Capture the cell that displays the provided text and extract its (x, y) central coordinate. 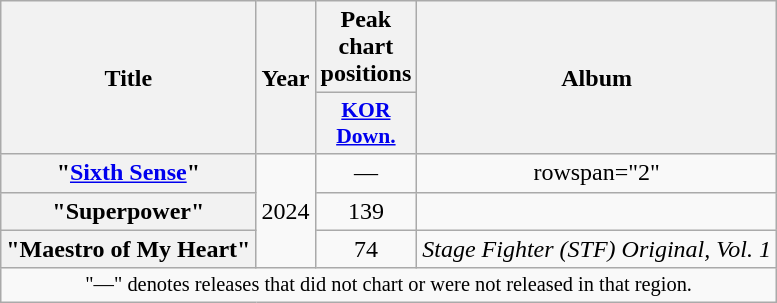
KORDown. (366, 124)
— (366, 173)
"Maestro of My Heart" (128, 249)
Title (128, 78)
"Sixth Sense" (128, 173)
Year (286, 78)
Peak chart positions (366, 47)
rowspan="2" (597, 173)
Album (597, 78)
"—" denotes releases that did not chart or were not released in that region. (389, 285)
139 (366, 211)
2024 (286, 211)
74 (366, 249)
"Superpower" (128, 211)
Stage Fighter (STF) Original, Vol. 1 (597, 249)
